Search for the cell housing the specified text and yield its (X, Y) center coordinate. 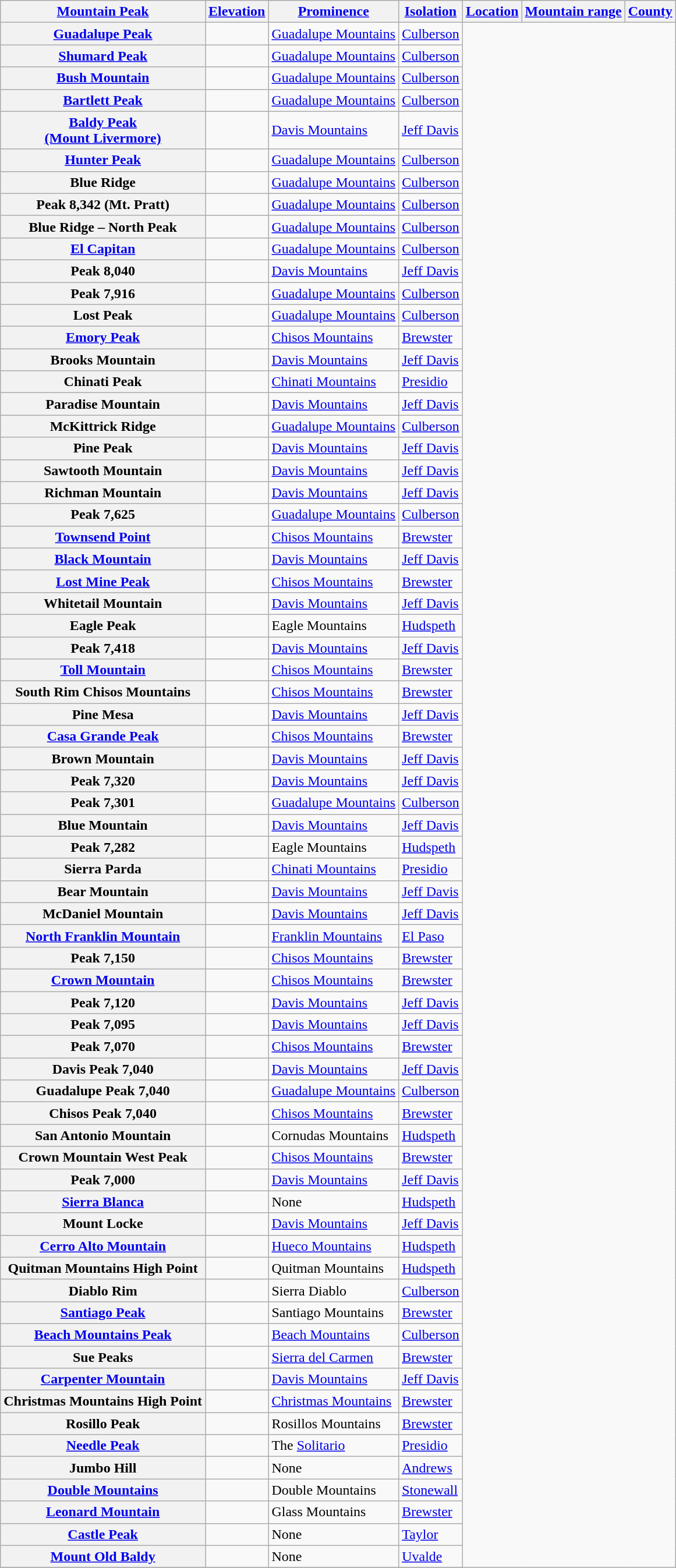
Peak 7,916 (103, 293)
Guadalupe Peak (103, 34)
Brown Mountain (103, 759)
Peak 7,418 (103, 648)
Guadalupe Peak 7,040 (103, 1091)
Bear Mountain (103, 891)
Blue Ridge – North Peak (103, 226)
Peak 7,000 (103, 1180)
Townsend Point (103, 537)
Peak 7,095 (103, 1025)
Peak 7,282 (103, 847)
Beach Mountains (334, 1335)
Sue Peaks (103, 1357)
Davis Peak 7,040 (103, 1069)
Leonard Mountain (103, 1512)
The Solitario (334, 1446)
Emory Peak (103, 338)
Brooks Mountain (103, 360)
Toll Mountain (103, 670)
El Capitan (103, 249)
McKittrick Ridge (103, 426)
Chisos Peak 7,040 (103, 1113)
Uvalde (431, 1556)
Mount Locke (103, 1224)
Carpenter Mountain (103, 1379)
North Franklin Mountain (103, 936)
Quitman Mountains High Point (103, 1268)
McDaniel Mountain (103, 914)
Eagle Peak (103, 625)
Andrews (431, 1468)
Santiago Mountains (334, 1312)
Christmas Mountains (334, 1401)
Glass Mountains (334, 1512)
Blue Mountain (103, 825)
Richman Mountain (103, 493)
Bush Mountain (103, 78)
Jumbo Hill (103, 1468)
Mount Old Baldy (103, 1556)
Peak 7,320 (103, 781)
Diablo Rim (103, 1290)
Hunter Peak (103, 160)
Beach Mountains Peak (103, 1335)
Prominence (334, 12)
Needle Peak (103, 1446)
Sierra Blanca (103, 1202)
Peak 8,040 (103, 271)
Quitman Mountains (334, 1268)
Christmas Mountains High Point (103, 1401)
Crown Mountain West Peak (103, 1158)
Sawtooth Mountain (103, 470)
Sierra Diablo (334, 1290)
Baldy Peak (Mount Livermore) (103, 130)
Location (492, 12)
Shumard Peak (103, 56)
Lost Mine Peak (103, 581)
San Antonio Mountain (103, 1135)
Taylor (431, 1534)
Peak 7,070 (103, 1047)
Blue Ridge (103, 182)
Peak 7,625 (103, 515)
Peak 7,150 (103, 958)
Peak 7,120 (103, 1002)
Chinati Peak (103, 382)
Hueco Mountains (334, 1246)
Paradise Mountain (103, 404)
Whitetail Mountain (103, 603)
Pine Peak (103, 448)
Black Mountain (103, 559)
Sierra Parda (103, 869)
Cerro Alto Mountain (103, 1246)
Casa Grande Peak (103, 737)
Mountain Peak (103, 12)
Elevation (237, 12)
Rosillo Peak (103, 1424)
Pine Mesa (103, 714)
Franklin Mountains (334, 936)
South Rim Chisos Mountains (103, 692)
El Paso (431, 936)
Bartlett Peak (103, 100)
Peak 8,342 (Mt. Pratt) (103, 204)
Isolation (431, 12)
Peak 7,301 (103, 803)
Sierra del Carmen (334, 1357)
Mountain range (573, 12)
Santiago Peak (103, 1312)
Lost Peak (103, 316)
Crown Mountain (103, 980)
Castle Peak (103, 1534)
Rosillos Mountains (334, 1424)
Cornudas Mountains (334, 1135)
County (650, 12)
Stonewall (431, 1490)
